Capture the cell that displays the provided text and extract its [x, y] central coordinate. 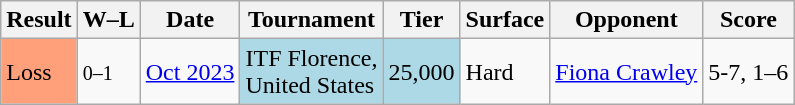
Opponent [626, 20]
Fiona Crawley [626, 72]
Loss [39, 72]
ITF Florence, United States [312, 72]
Oct 2023 [190, 72]
W–L [108, 20]
Result [39, 20]
Tournament [312, 20]
25,000 [422, 72]
Tier [422, 20]
Score [748, 20]
Surface [505, 20]
0–1 [108, 72]
Date [190, 20]
5-7, 1–6 [748, 72]
Hard [505, 72]
